Extract the [X, Y] coordinate from the center of the cell holding the provided text.  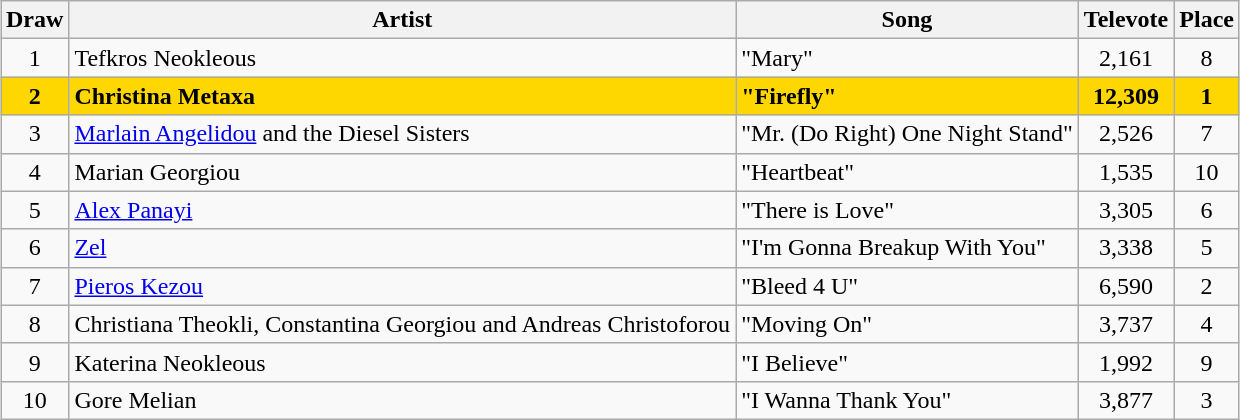
12,309 [1126, 96]
Christina Metaxa [402, 96]
"I'm Gonna Breakup With You" [908, 248]
"I Believe" [908, 362]
2,161 [1126, 58]
Artist [402, 20]
Song [908, 20]
"I Wanna Thank You" [908, 400]
"Moving On" [908, 324]
3,338 [1126, 248]
"There is Love" [908, 210]
Alex Panayi [402, 210]
Place [1207, 20]
"Heartbeat" [908, 172]
Televote [1126, 20]
3,877 [1126, 400]
2,526 [1126, 134]
Tefkros Neokleous [402, 58]
Marian Georgiou [402, 172]
Pieros Kezou [402, 286]
3,737 [1126, 324]
"Mary" [908, 58]
Draw [34, 20]
Gore Melian [402, 400]
"Mr. (Do Right) One Night Stand" [908, 134]
6,590 [1126, 286]
Christiana Theokli, Constantina Georgiou and Andreas Christoforou [402, 324]
3,305 [1126, 210]
Katerina Neokleous [402, 362]
Marlain Angelidou and the Diesel Sisters [402, 134]
Zel [402, 248]
"Firefly" [908, 96]
1,535 [1126, 172]
1,992 [1126, 362]
"Bleed 4 U" [908, 286]
